Return [X, Y] of the center of cell containing provided text 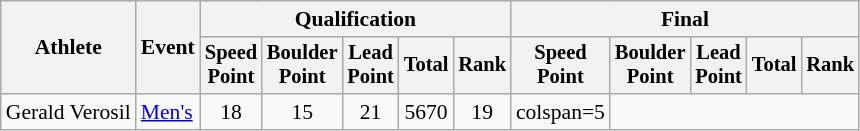
19 [482, 112]
21 [370, 112]
Final [685, 19]
Men's [168, 112]
colspan=5 [560, 112]
5670 [426, 112]
Qualification [356, 19]
Athlete [68, 48]
Gerald Verosil [68, 112]
15 [302, 112]
Event [168, 48]
18 [231, 112]
